Find where the given text appears and provide that cell's center as (X, Y) coordinate. 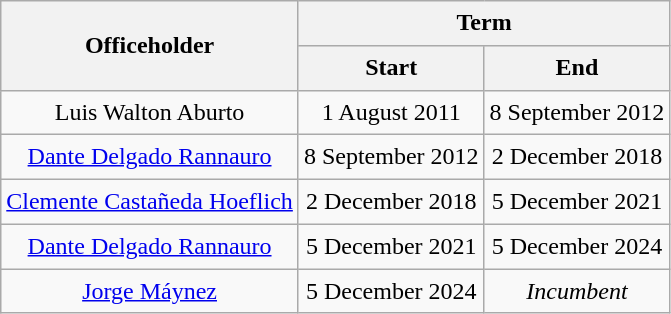
End (577, 68)
Incumbent (577, 292)
Term (484, 24)
Luis Walton Aburto (150, 112)
Clemente Castañeda Hoeflich (150, 202)
Start (391, 68)
Jorge Máynez (150, 292)
1 August 2011 (391, 112)
Officeholder (150, 46)
